Output the [x, y] coordinate of the center of the cell containing the given text.  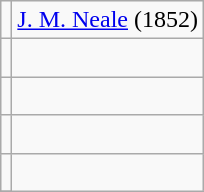
J. M. Neale (1852) [108, 20]
